Search for the cell housing the specified text and yield its (X, Y) center coordinate. 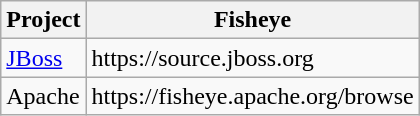
Fisheye (252, 20)
Project (44, 20)
Apache (44, 96)
https://fisheye.apache.org/browse (252, 96)
https://source.jboss.org (252, 58)
JBoss (44, 58)
